Detect which cell encompasses the target text, then output its (X, Y) center coordinate. 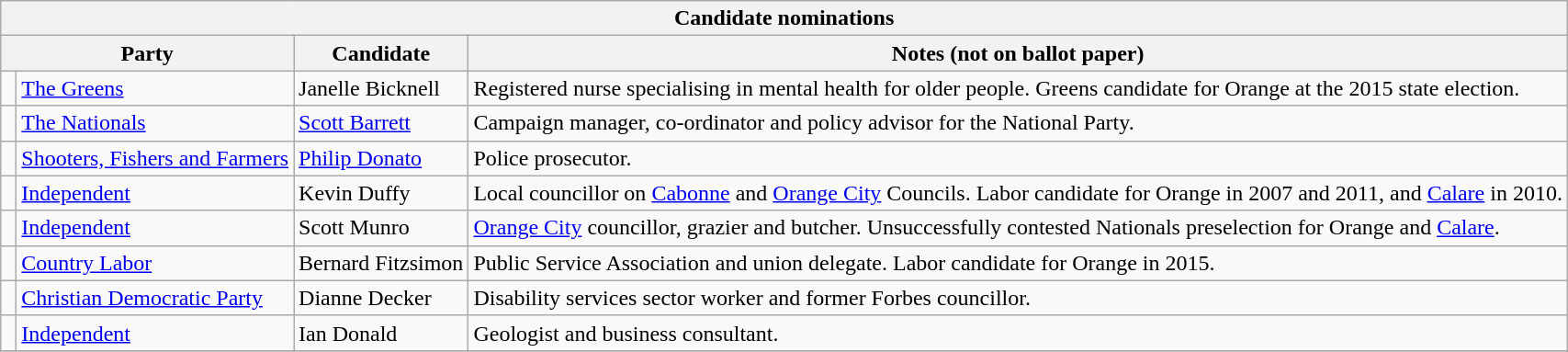
Scott Munro (381, 228)
Dianne Decker (381, 298)
Ian Donald (381, 333)
Scott Barrett (381, 123)
Christian Democratic Party (155, 298)
Kevin Duffy (381, 193)
The Greens (155, 88)
Orange City councillor, grazier and butcher. Unsuccessfully contested Nationals preselection for Orange and Calare. (1018, 228)
Candidate nominations (784, 18)
Geologist and business consultant. (1018, 333)
Police prosecutor. (1018, 158)
Registered nurse specialising in mental health for older people. Greens candidate for Orange at the 2015 state election. (1018, 88)
Party (147, 53)
Country Labor (155, 263)
Notes (not on ballot paper) (1018, 53)
Janelle Bicknell (381, 88)
Campaign manager, co-ordinator and policy advisor for the National Party. (1018, 123)
Candidate (381, 53)
Philip Donato (381, 158)
Bernard Fitzsimon (381, 263)
Public Service Association and union delegate. Labor candidate for Orange in 2015. (1018, 263)
Disability services sector worker and former Forbes councillor. (1018, 298)
Local councillor on Cabonne and Orange City Councils. Labor candidate for Orange in 2007 and 2011, and Calare in 2010. (1018, 193)
Shooters, Fishers and Farmers (155, 158)
The Nationals (155, 123)
